Locate the cell with the specified text and output its [X, Y] center coordinate. 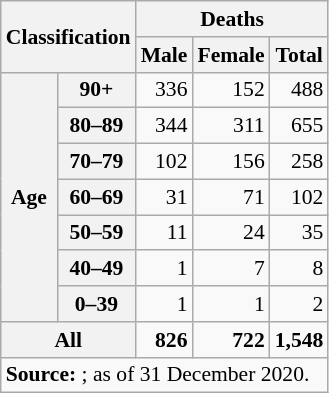
336 [164, 90]
1,548 [300, 340]
152 [230, 90]
488 [300, 90]
311 [230, 126]
Age [29, 196]
90+ [96, 90]
8 [300, 269]
40–49 [96, 269]
156 [230, 162]
Female [230, 55]
Male [164, 55]
35 [300, 233]
Deaths [232, 19]
60–69 [96, 197]
50–59 [96, 233]
Total [300, 55]
Classification [68, 36]
2 [300, 304]
31 [164, 197]
655 [300, 126]
722 [230, 340]
80–89 [96, 126]
0–39 [96, 304]
258 [300, 162]
71 [230, 197]
7 [230, 269]
All [68, 340]
24 [230, 233]
11 [164, 233]
70–79 [96, 162]
Source: ; as of 31 December 2020. [165, 375]
826 [164, 340]
344 [164, 126]
